Extract the [X, Y] coordinate from the center of the cell holding the provided text.  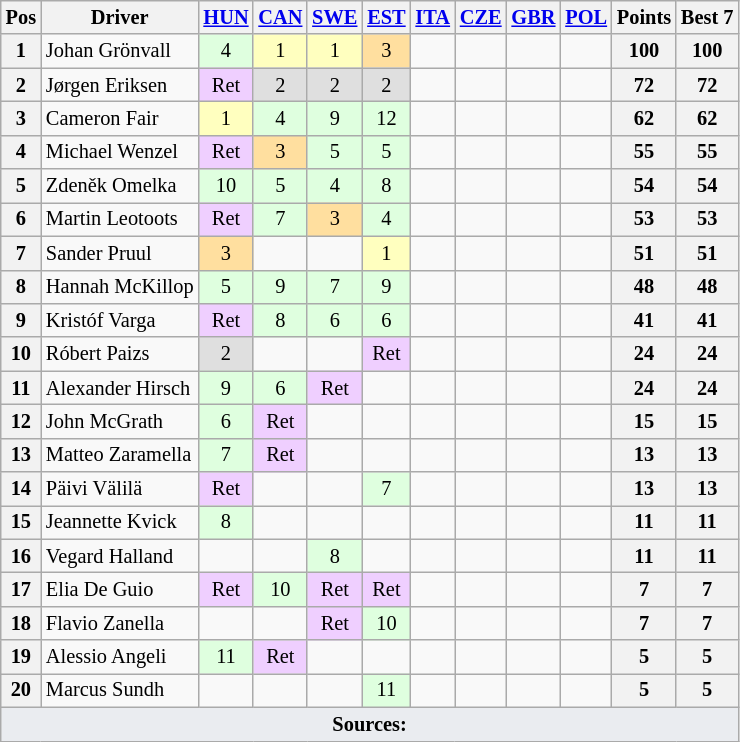
Marcus Sundh [120, 690]
HUN [226, 17]
Hannah McKillop [120, 287]
Alexander Hirsch [120, 388]
14 [21, 489]
POL [586, 17]
Best 7 [707, 17]
Elia De Guio [120, 589]
John McGrath [120, 421]
17 [21, 589]
EST [386, 17]
19 [21, 657]
Róbert Paizs [120, 354]
16 [21, 556]
Zdeněk Omelka [120, 186]
Pos [21, 17]
Vegard Halland [120, 556]
Sources: [370, 724]
Flavio Zanella [120, 623]
Jørgen Eriksen [120, 85]
Alessio Angeli [120, 657]
Cameron Fair [120, 118]
Points [644, 17]
Michael Wenzel [120, 152]
Jeannette Kvick [120, 522]
18 [21, 623]
Sander Pruul [120, 253]
Johan Grönvall [120, 51]
Päivi Välilä [120, 489]
ITA [433, 17]
Driver [120, 17]
Matteo Zaramella [120, 455]
CZE [481, 17]
Kristóf Varga [120, 320]
GBR [534, 17]
Martin Leotoots [120, 219]
20 [21, 690]
CAN [280, 17]
SWE [334, 17]
